From the cell containing the given text, extract its center point as [X, Y] coordinate. 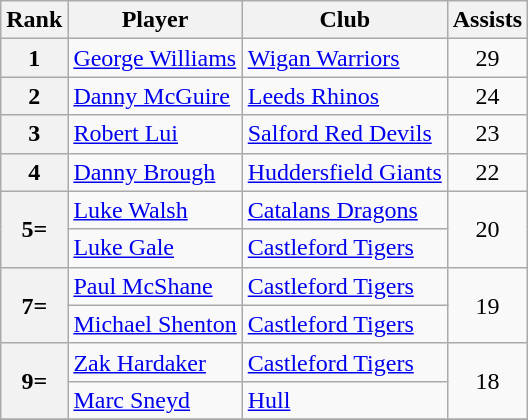
3 [34, 134]
Danny Brough [155, 172]
Paul McShane [155, 286]
Rank [34, 20]
Huddersfield Giants [344, 172]
Player [155, 20]
Luke Walsh [155, 210]
Marc Sneyd [155, 400]
2 [34, 96]
Assists [487, 20]
Leeds Rhinos [344, 96]
24 [487, 96]
23 [487, 134]
Wigan Warriors [344, 58]
Michael Shenton [155, 324]
Hull [344, 400]
Club [344, 20]
Zak Hardaker [155, 362]
19 [487, 305]
Salford Red Devils [344, 134]
Danny McGuire [155, 96]
29 [487, 58]
Luke Gale [155, 248]
George Williams [155, 58]
18 [487, 381]
Robert Lui [155, 134]
4 [34, 172]
22 [487, 172]
7= [34, 305]
5= [34, 229]
Catalans Dragons [344, 210]
20 [487, 229]
9= [34, 381]
1 [34, 58]
